Provide the (X, Y) coordinate of the cell's center where the given text is located.  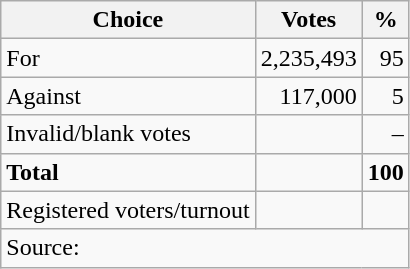
– (386, 134)
Choice (128, 20)
5 (386, 96)
Source: (205, 248)
100 (386, 172)
Registered voters/turnout (128, 210)
95 (386, 58)
% (386, 20)
Votes (308, 20)
2,235,493 (308, 58)
Total (128, 172)
117,000 (308, 96)
For (128, 58)
Invalid/blank votes (128, 134)
Against (128, 96)
